For the text-containing cell, return its midpoint in (X, Y) coordinate format. 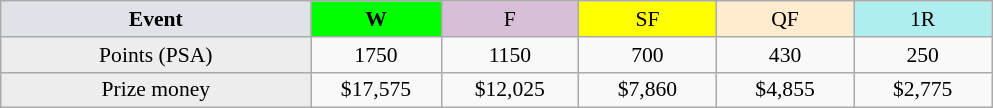
$2,775 (923, 90)
Points (PSA) (156, 55)
$17,575 (376, 90)
$4,855 (785, 90)
430 (785, 55)
W (376, 19)
250 (923, 55)
1750 (376, 55)
Prize money (156, 90)
1R (923, 19)
Event (156, 19)
SF (648, 19)
$12,025 (510, 90)
$7,860 (648, 90)
QF (785, 19)
700 (648, 55)
1150 (510, 55)
F (510, 19)
